Return the (X, Y) coordinate for the center point of the cell that contains the specified text.  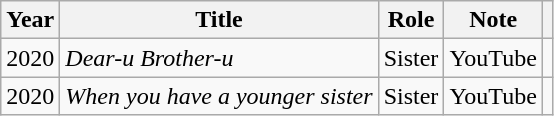
Dear-u Brother-u (219, 58)
Note (493, 20)
Role (411, 20)
When you have a younger sister (219, 96)
Year (30, 20)
Title (219, 20)
